Return (x, y) of the center of cell containing provided text 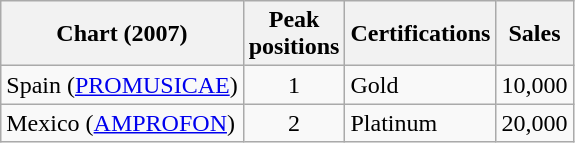
Platinum (420, 123)
Gold (420, 85)
Sales (534, 34)
20,000 (534, 123)
Certifications (420, 34)
2 (294, 123)
1 (294, 85)
Chart (2007) (122, 34)
10,000 (534, 85)
Mexico (AMPROFON) (122, 123)
Peakpositions (294, 34)
Spain (PROMUSICAE) (122, 85)
